Return (X, Y) of the center of cell containing provided text 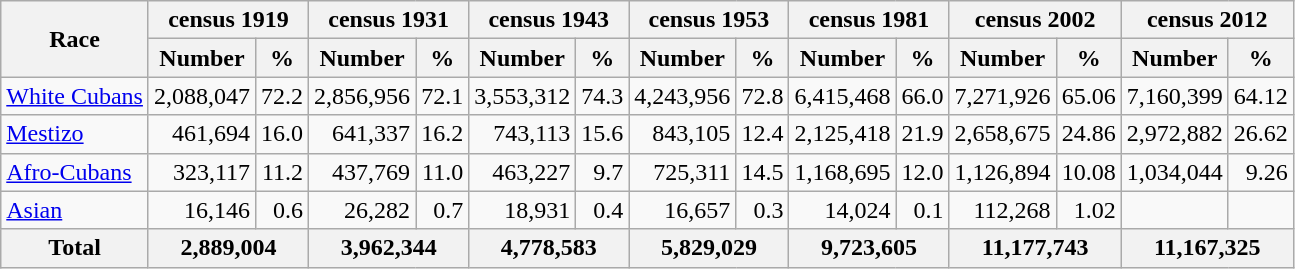
3,553,312 (522, 96)
Race (75, 39)
census 1953 (709, 20)
12.0 (922, 172)
9.7 (602, 172)
461,694 (202, 134)
7,271,926 (1002, 96)
2,889,004 (228, 248)
725,311 (682, 172)
72.1 (442, 96)
0.3 (762, 210)
112,268 (1002, 210)
11,167,325 (1207, 248)
Mestizo (75, 134)
16.2 (442, 134)
2,658,675 (1002, 134)
463,227 (522, 172)
21.9 (922, 134)
2,088,047 (202, 96)
11,177,743 (1035, 248)
2,972,882 (1174, 134)
1,126,894 (1002, 172)
24.86 (1088, 134)
66.0 (922, 96)
641,337 (362, 134)
12.4 (762, 134)
0.6 (282, 210)
14.5 (762, 172)
Asian (75, 210)
census 2012 (1207, 20)
census 1981 (869, 20)
5,829,029 (709, 248)
11.2 (282, 172)
14,024 (842, 210)
Total (75, 248)
2,856,956 (362, 96)
26.62 (1260, 134)
Afro-Cubans (75, 172)
1.02 (1088, 210)
72.8 (762, 96)
4,778,583 (549, 248)
3,962,344 (389, 248)
743,113 (522, 134)
843,105 (682, 134)
18,931 (522, 210)
0.1 (922, 210)
64.12 (1260, 96)
0.7 (442, 210)
65.06 (1088, 96)
1,034,044 (1174, 172)
15.6 (602, 134)
11.0 (442, 172)
4,243,956 (682, 96)
0.4 (602, 210)
16,657 (682, 210)
census 1931 (389, 20)
census 1919 (228, 20)
6,415,468 (842, 96)
16.0 (282, 134)
1,168,695 (842, 172)
9.26 (1260, 172)
7,160,399 (1174, 96)
2,125,418 (842, 134)
323,117 (202, 172)
72.2 (282, 96)
census 2002 (1035, 20)
16,146 (202, 210)
9,723,605 (869, 248)
437,769 (362, 172)
74.3 (602, 96)
census 1943 (549, 20)
White Cubans (75, 96)
10.08 (1088, 172)
26,282 (362, 210)
